Extract the [X, Y] coordinate from the center of the cell holding the provided text.  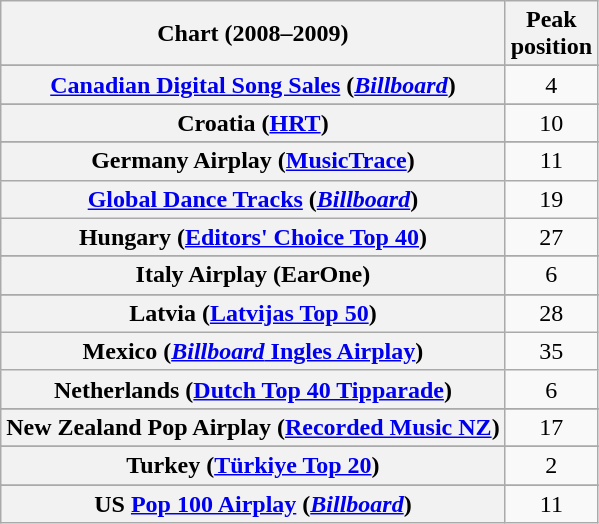
Italy Airplay (EarOne) [253, 275]
10 [551, 123]
4 [551, 85]
Canadian Digital Song Sales (Billboard) [253, 85]
Chart (2008–2009) [253, 34]
Mexico (Billboard Ingles Airplay) [253, 351]
27 [551, 237]
Croatia (HRT) [253, 123]
17 [551, 427]
Netherlands (Dutch Top 40 Tipparade) [253, 389]
Germany Airplay (MusicTrace) [253, 161]
19 [551, 199]
Turkey (Türkiye Top 20) [253, 465]
2 [551, 465]
Peakposition [551, 34]
Latvia (Latvijas Top 50) [253, 313]
28 [551, 313]
US Pop 100 Airplay (Billboard) [253, 503]
35 [551, 351]
Global Dance Tracks (Billboard) [253, 199]
New Zealand Pop Airplay (Recorded Music NZ) [253, 427]
Hungary (Editors' Choice Top 40) [253, 237]
